For the text-containing cell, return its midpoint in [x, y] coordinate format. 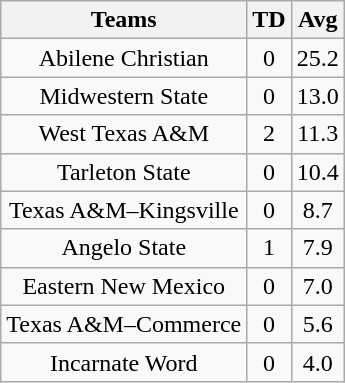
Midwestern State [124, 96]
8.7 [318, 210]
Angelo State [124, 248]
Tarleton State [124, 172]
Teams [124, 20]
13.0 [318, 96]
Texas A&M–Commerce [124, 324]
25.2 [318, 58]
1 [269, 248]
West Texas A&M [124, 134]
Avg [318, 20]
5.6 [318, 324]
10.4 [318, 172]
7.0 [318, 286]
Texas A&M–Kingsville [124, 210]
Eastern New Mexico [124, 286]
11.3 [318, 134]
Abilene Christian [124, 58]
7.9 [318, 248]
4.0 [318, 362]
TD [269, 20]
2 [269, 134]
Incarnate Word [124, 362]
